Return the [x, y] coordinate for the center point of the cell that contains the specified text.  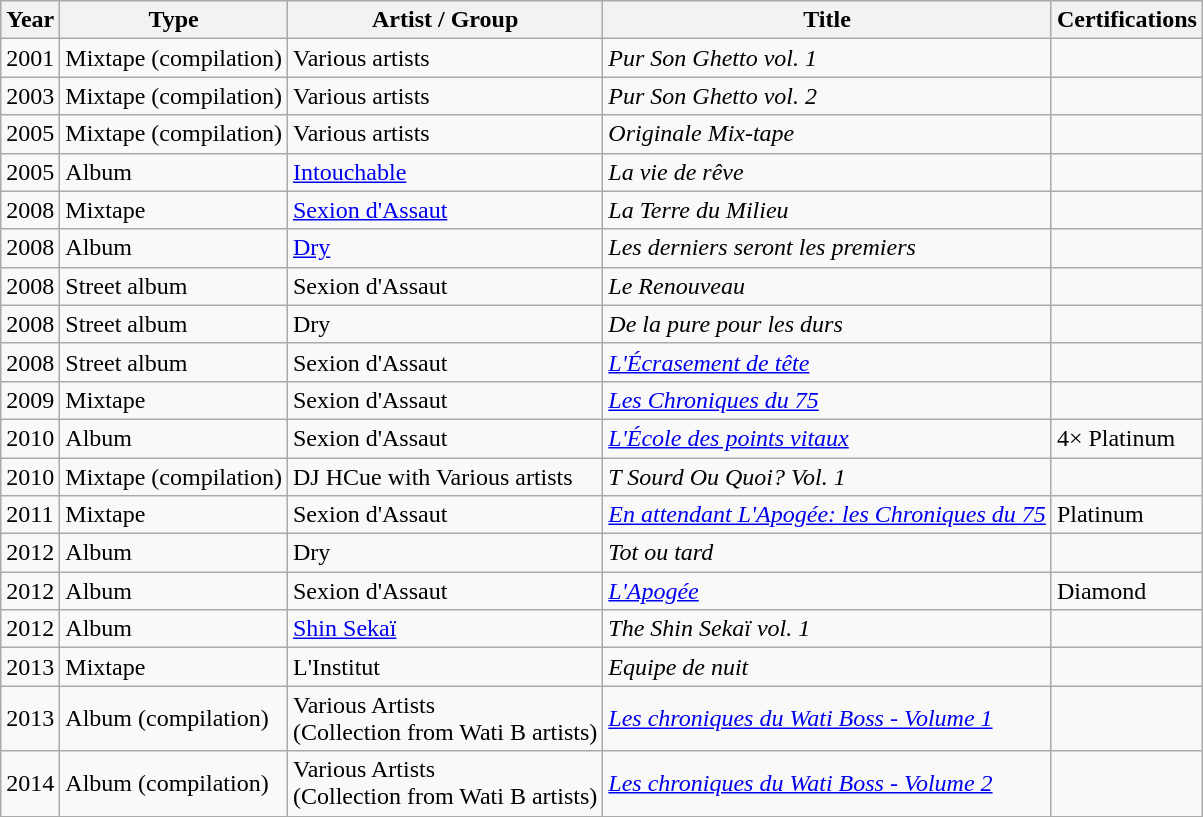
Pur Son Ghetto vol. 2 [828, 96]
Les chroniques du Wati Boss - Volume 2 [828, 784]
Artist / Group [444, 20]
Certifications [1126, 20]
T Sourd Ou Quoi? Vol. 1 [828, 477]
Les Chroniques du 75 [828, 400]
Le Renouveau [828, 286]
DJ HCue with Various artists [444, 477]
Year [30, 20]
L'Apogée [828, 591]
Platinum [1126, 515]
L'Écrasement de tête [828, 362]
Intouchable [444, 172]
Title [828, 20]
La vie de rêve [828, 172]
2003 [30, 96]
4× Platinum [1126, 438]
De la pure pour les durs [828, 324]
L'Institut [444, 667]
L'École des points vitaux [828, 438]
2014 [30, 784]
Equipe de nuit [828, 667]
Tot ou tard [828, 553]
Diamond [1126, 591]
Type [174, 20]
2009 [30, 400]
2011 [30, 515]
Les derniers seront les premiers [828, 248]
Originale Mix-tape [828, 134]
Les chroniques du Wati Boss - Volume 1 [828, 718]
The Shin Sekaï vol. 1 [828, 629]
Shin Sekaï [444, 629]
2001 [30, 58]
En attendant L'Apogée: les Chroniques du 75 [828, 515]
Pur Son Ghetto vol. 1 [828, 58]
La Terre du Milieu [828, 210]
